Scan for the cell matching the given text and deliver its [X, Y] coordinate at center. 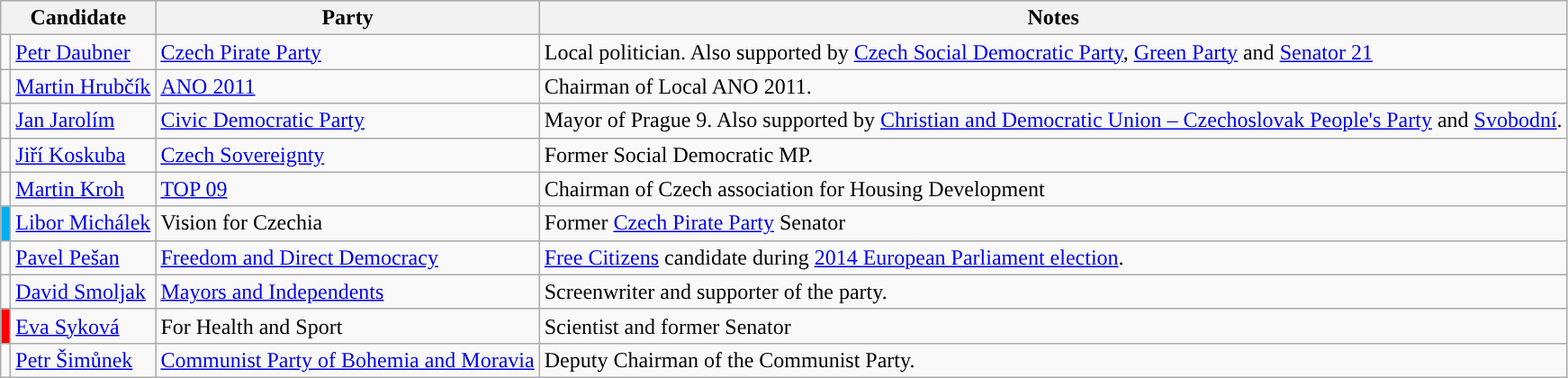
TOP 09 [347, 189]
Martin Kroh [83, 189]
Freedom and Direct Democracy [347, 257]
Libor Michálek [83, 223]
Chairman of Local ANO 2011. [1053, 86]
Jan Jarolím [83, 121]
Deputy Chairman of the Communist Party. [1053, 360]
Chairman of Czech association for Housing Development [1053, 189]
Czech Sovereignty [347, 155]
Mayor of Prague 9. Also supported by Christian and Democratic Union – Czechoslovak People's Party and Svobodní. [1053, 121]
Screenwriter and supporter of the party. [1053, 292]
Czech Pirate Party [347, 52]
Former Social Democratic MP. [1053, 155]
Scientist and former Senator [1053, 326]
Local politician. Also supported by Czech Social Democratic Party, Green Party and Senator 21 [1053, 52]
Former Czech Pirate Party Senator [1053, 223]
David Smoljak [83, 292]
For Health and Sport [347, 326]
Vision for Czechia [347, 223]
Petr Daubner [83, 52]
Pavel Pešan [83, 257]
ANO 2011 [347, 86]
Eva Syková [83, 326]
Notes [1053, 18]
Petr Šimůnek [83, 360]
Mayors and Independents [347, 292]
Civic Democratic Party [347, 121]
Communist Party of Bohemia and Moravia [347, 360]
Jiří Koskuba [83, 155]
Martin Hrubčík [83, 86]
Candidate [78, 18]
Free Citizens candidate during 2014 European Parliament election. [1053, 257]
Party [347, 18]
